Scan for the cell matching the given text and deliver its (x, y) coordinate at center. 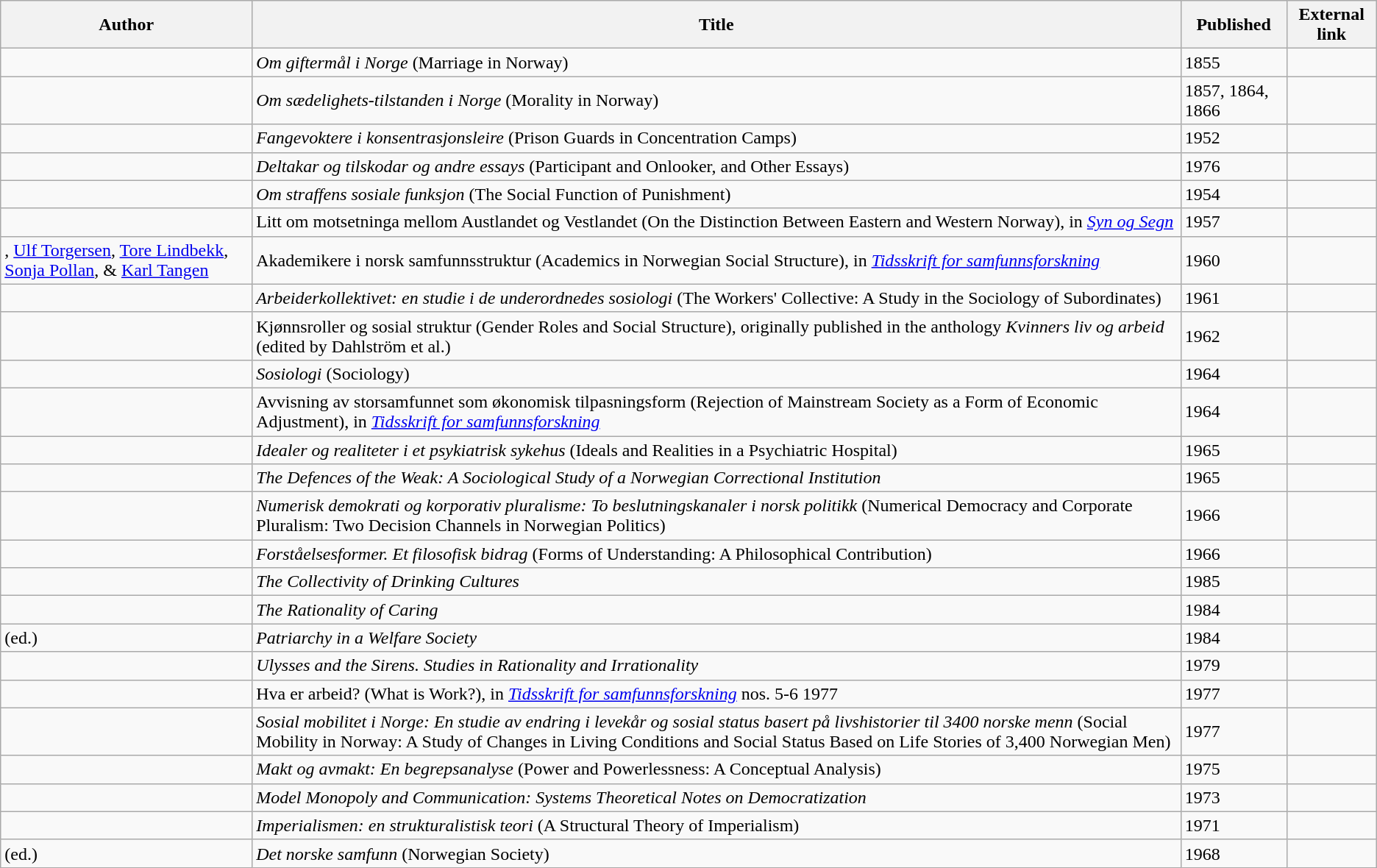
1975 (1234, 769)
Det norske samfunn (Norwegian Society) (716, 853)
The Collectivity of Drinking Cultures (716, 582)
Deltakar og tilskodar og andre essays (Participant and Onlooker, and Other Essays) (716, 166)
Idealer og realiteter i et psykiatrisk sykehus (Ideals and Realities in a Psychiatric Hospital) (716, 449)
Title (716, 25)
Fangevoktere i konsentrasjonsleire (Prison Guards in Concentration Camps) (716, 138)
Om straffens sosiale funksjon (The Social Function of Punishment) (716, 194)
Sosiologi (Sociology) (716, 374)
Hva er arbeid? (What is Work?), in Tidsskrift for samfunnsforskning nos. 5-6 1977 (716, 694)
Arbeiderkollektivet: en studie i de underordnedes sosiologi (The Workers' Collective: A Study in the Sociology of Subordinates) (716, 298)
The Defences of the Weak: A Sociological Study of a Norwegian Correctional Institution (716, 478)
1855 (1234, 63)
Om giftermål i Norge (Marriage in Norway) (716, 63)
The Rationality of Caring (716, 610)
1973 (1234, 797)
Akademikere i norsk samfunnsstruktur (Academics in Norwegian Social Structure), in Tidsskrift for samfunnsforskning (716, 260)
1961 (1234, 298)
Imperialismen: en strukturalistisk teori (A Structural Theory of Imperialism) (716, 825)
1968 (1234, 853)
External link (1331, 25)
1957 (1234, 222)
Published (1234, 25)
1985 (1234, 582)
Litt om motsetninga mellom Austlandet og Vestlandet (On the Distinction Between Eastern and Western Norway), in Syn og Segn (716, 222)
1971 (1234, 825)
1857, 1864, 1866 (1234, 100)
1979 (1234, 666)
1960 (1234, 260)
Model Monopoly and Communication: Systems Theoretical Notes on Democratization (716, 797)
1962 (1234, 335)
1954 (1234, 194)
Patriarchy in a Welfare Society (716, 638)
Forståelsesformer. Et filosofisk bidrag (Forms of Understanding: A Philosophical Contribution) (716, 554)
Makt og avmakt: En begrepsanalyse (Power and Powerlessness: A Conceptual Analysis) (716, 769)
Om sædelighets-tilstanden i Norge (Morality in Norway) (716, 100)
, Ulf Torgersen, Tore Lindbekk, Sonja Pollan, & Karl Tangen (127, 260)
Author (127, 25)
1976 (1234, 166)
1952 (1234, 138)
Ulysses and the Sirens. Studies in Rationality and Irrationality (716, 666)
